Pinpoint the cell where the given text exists, returning its [X, Y] midpoint coordinate. 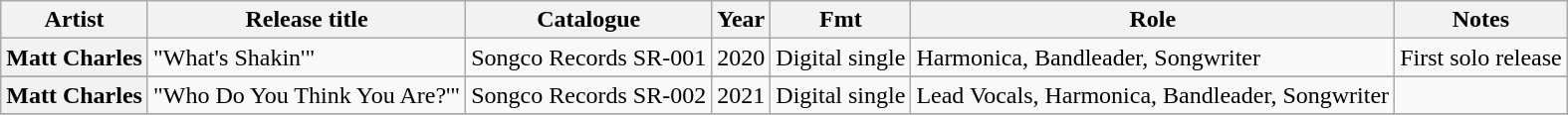
First solo release [1481, 57]
Harmonica, Bandleader, Songwriter [1153, 57]
Lead Vocals, Harmonica, Bandleader, Songwriter [1153, 95]
Role [1153, 20]
"Who Do You Think You Are?'" [307, 95]
Year [741, 20]
2021 [741, 95]
Artist [75, 20]
Catalogue [589, 20]
Release title [307, 20]
"What's Shakin'" [307, 57]
Fmt [840, 20]
Songco Records SR-001 [589, 57]
Notes [1481, 20]
Songco Records SR-002 [589, 95]
2020 [741, 57]
